Find where the given text appears and provide that cell's center as [X, Y] coordinate. 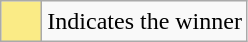
Indicates the winner [145, 22]
